Detect which cell encompasses the target text, then output its (X, Y) center coordinate. 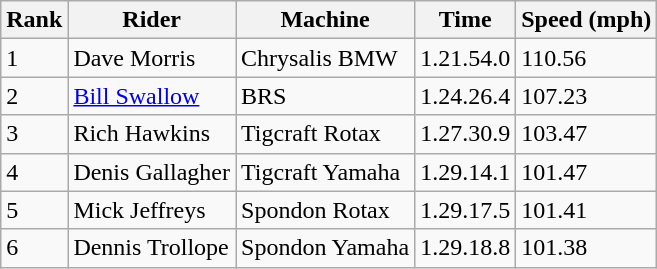
Machine (326, 20)
2 (34, 96)
Chrysalis BMW (326, 58)
Spondon Yamaha (326, 248)
101.47 (586, 172)
1.29.17.5 (466, 210)
Dave Morris (152, 58)
Mick Jeffreys (152, 210)
4 (34, 172)
101.38 (586, 248)
Rank (34, 20)
Rider (152, 20)
Rich Hawkins (152, 134)
1.24.26.4 (466, 96)
Tigcraft Rotax (326, 134)
1.29.18.8 (466, 248)
1 (34, 58)
Time (466, 20)
Denis Gallagher (152, 172)
1.21.54.0 (466, 58)
5 (34, 210)
3 (34, 134)
1.27.30.9 (466, 134)
Speed (mph) (586, 20)
Spondon Rotax (326, 210)
BRS (326, 96)
Bill Swallow (152, 96)
107.23 (586, 96)
1.29.14.1 (466, 172)
110.56 (586, 58)
6 (34, 248)
103.47 (586, 134)
Tigcraft Yamaha (326, 172)
101.41 (586, 210)
Dennis Trollope (152, 248)
